Find where the given text appears and provide that cell's center as [x, y] coordinate. 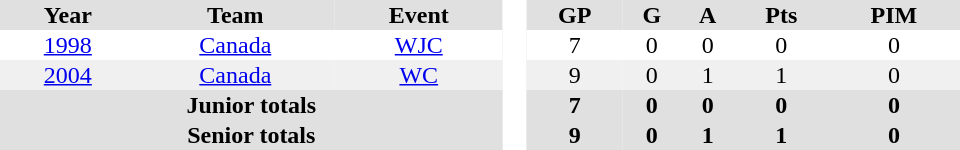
2004 [68, 75]
WC [419, 75]
PIM [894, 15]
WJC [419, 45]
1998 [68, 45]
Pts [782, 15]
Senior totals [252, 135]
A [708, 15]
G [652, 15]
Year [68, 15]
Event [419, 15]
GP [574, 15]
Junior totals [252, 105]
Team [236, 15]
